Locate the cell with the specified text and output its [x, y] center coordinate. 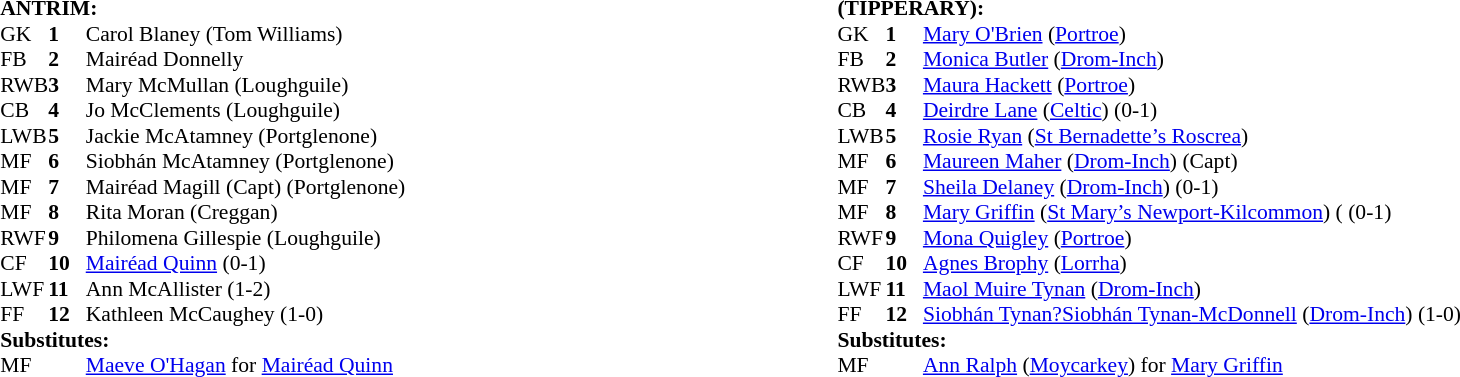
Mairéad Quinn (0-1) [246, 263]
Carol Blaney (Tom Williams) [246, 34]
Rita Moran (Creggan) [246, 213]
Mairéad Magill (Capt) (Portglenone) [246, 187]
Substitutes: [202, 340]
Philomena Gillespie (Loughguile) [246, 238]
Mairéad Donnelly [246, 59]
Jo McClements (Loughguile) [246, 111]
Ann McAllister (1-2) [246, 289]
Jackie McAtamney (Portglenone) [246, 136]
Kathleen McCaughey (1-0) [246, 315]
Mary McMullan (Loughguile) [246, 85]
Siobhán McAtamney (Portglenone) [246, 161]
